Locate the cell with the specified text and output its [x, y] center coordinate. 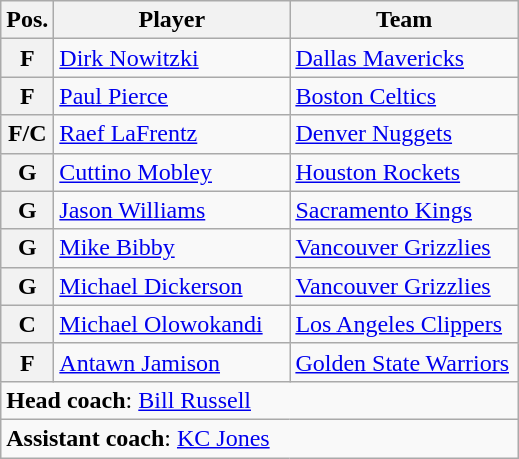
Boston Celtics [404, 96]
Player [172, 20]
Michael Dickerson [172, 286]
Pos. [28, 20]
Head coach: Bill Russell [260, 400]
Michael Olowokandi [172, 324]
Los Angeles Clippers [404, 324]
Paul Pierce [172, 96]
Golden State Warriors [404, 362]
Raef LaFrentz [172, 134]
Dallas Mavericks [404, 58]
Dirk Nowitzki [172, 58]
Assistant coach: KC Jones [260, 438]
Team [404, 20]
Mike Bibby [172, 248]
C [28, 324]
Jason Williams [172, 210]
Antawn Jamison [172, 362]
Cuttino Mobley [172, 172]
F/C [28, 134]
Denver Nuggets [404, 134]
Houston Rockets [404, 172]
Sacramento Kings [404, 210]
